From the cell containing the given text, extract its center point as [X, Y] coordinate. 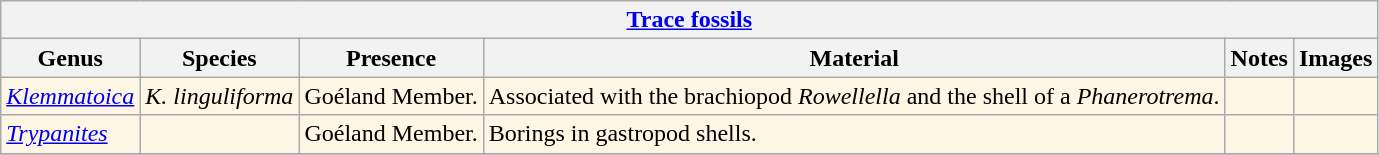
Presence [391, 58]
Images [1335, 58]
Associated with the brachiopod Rowellella and the shell of a Phanerotrema. [854, 96]
Material [854, 58]
Notes [1259, 58]
Genus [70, 58]
Borings in gastropod shells. [854, 134]
K. linguliforma [220, 96]
Klemmatoica [70, 96]
Trace fossils [690, 20]
Species [220, 58]
Trypanites [70, 134]
